Locate the cell with the specified text and output its (X, Y) center coordinate. 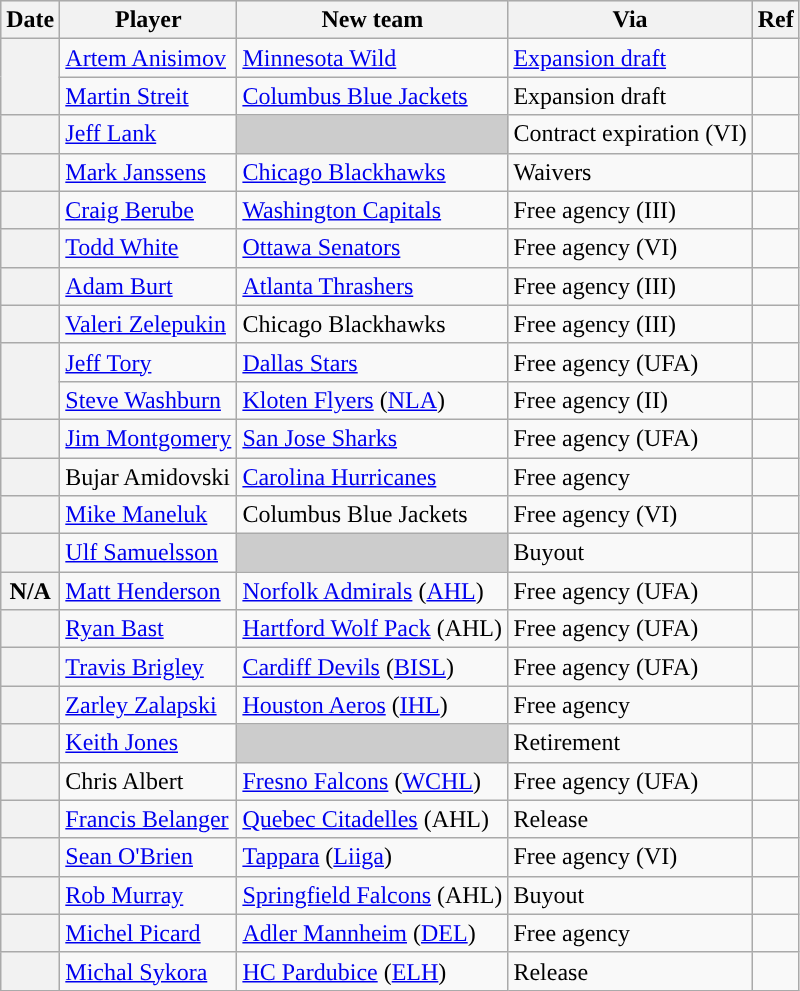
Fresno Falcons (WCHL) (372, 781)
Free agency (II) (630, 400)
Keith Jones (148, 743)
Adam Burt (148, 286)
Mike Maneluk (148, 515)
Jeff Lank (148, 134)
Francis Belanger (148, 819)
Tappara (Liiga) (372, 857)
Zarley Zalapski (148, 705)
Waivers (630, 172)
Rob Murray (148, 895)
Contract expiration (VI) (630, 134)
Craig Berube (148, 210)
Jim Montgomery (148, 438)
Hartford Wolf Pack (AHL) (372, 629)
San Jose Sharks (372, 438)
Ryan Bast (148, 629)
Norfolk Admirals (AHL) (372, 591)
HC Pardubice (ELH) (372, 971)
Carolina Hurricanes (372, 477)
Houston Aeros (IHL) (372, 705)
N/A (30, 591)
Ulf Samuelsson (148, 553)
Adler Mannheim (DEL) (372, 933)
Atlanta Thrashers (372, 286)
Dallas Stars (372, 362)
Quebec Citadelles (AHL) (372, 819)
Kloten Flyers (NLA) (372, 400)
Valeri Zelepukin (148, 324)
Martin Streit (148, 96)
Via (630, 20)
Jeff Tory (148, 362)
New team (372, 20)
Sean O'Brien (148, 857)
Steve Washburn (148, 400)
Ref (776, 20)
Todd White (148, 248)
Matt Henderson (148, 591)
Michel Picard (148, 933)
Travis Brigley (148, 667)
Minnesota Wild (372, 58)
Bujar Amidovski (148, 477)
Michal Sykora (148, 971)
Mark Janssens (148, 172)
Artem Anisimov (148, 58)
Player (148, 20)
Chris Albert (148, 781)
Ottawa Senators (372, 248)
Date (30, 20)
Springfield Falcons (AHL) (372, 895)
Retirement (630, 743)
Cardiff Devils (BISL) (372, 667)
Washington Capitals (372, 210)
